Identify which cell holds the provided text, then report its (X, Y) central coordinate. 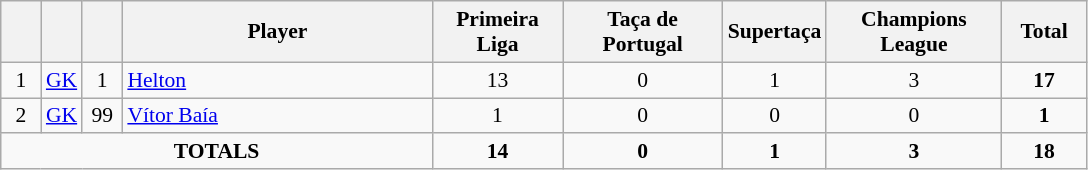
Helton (277, 80)
2 (21, 116)
Supertaça (775, 32)
Vítor Baía (277, 116)
13 (497, 80)
18 (1044, 152)
14 (497, 152)
17 (1044, 80)
Player (277, 32)
Champions League (914, 32)
TOTALS (217, 152)
Total (1044, 32)
Primeira Liga (497, 32)
99 (102, 116)
Taça de Portugal (643, 32)
